Output the (x, y) coordinate of the center of the cell containing the given text.  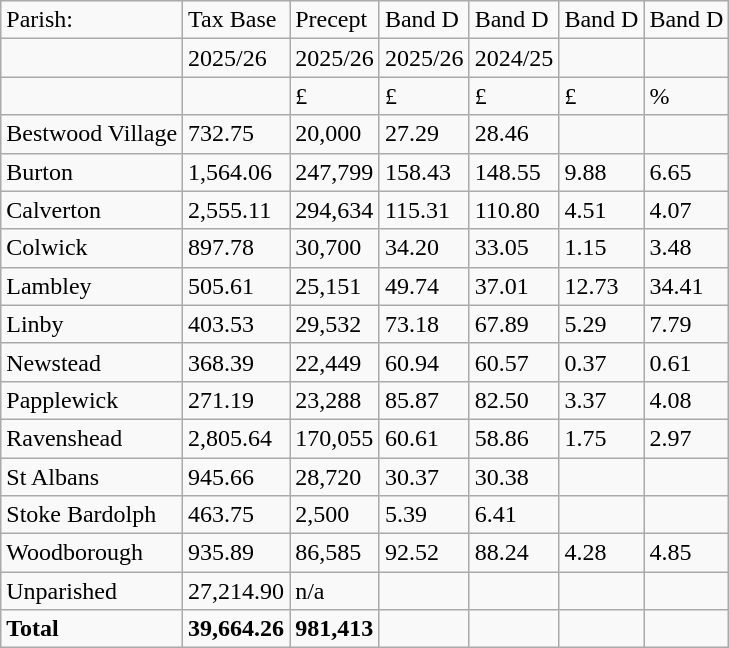
247,799 (335, 172)
30.37 (424, 477)
25,151 (335, 286)
29,532 (335, 324)
Total (92, 629)
28,720 (335, 477)
9.88 (602, 172)
505.61 (236, 286)
2.97 (686, 438)
4.85 (686, 553)
23,288 (335, 400)
463.75 (236, 515)
2,500 (335, 515)
Unparished (92, 591)
945.66 (236, 477)
1,564.06 (236, 172)
49.74 (424, 286)
1.75 (602, 438)
148.55 (514, 172)
Linby (92, 324)
88.24 (514, 553)
Lambley (92, 286)
% (686, 96)
271.19 (236, 400)
67.89 (514, 324)
60.94 (424, 362)
Bestwood Village (92, 134)
2,805.64 (236, 438)
12.73 (602, 286)
73.18 (424, 324)
7.79 (686, 324)
Tax Base (236, 20)
403.53 (236, 324)
92.52 (424, 553)
981,413 (335, 629)
30.38 (514, 477)
82.50 (514, 400)
27.29 (424, 134)
20,000 (335, 134)
1.15 (602, 248)
86,585 (335, 553)
Parish: (92, 20)
0.37 (602, 362)
85.87 (424, 400)
4.07 (686, 210)
60.57 (514, 362)
2,555.11 (236, 210)
Papplewick (92, 400)
170,055 (335, 438)
897.78 (236, 248)
Burton (92, 172)
Calverton (92, 210)
33.05 (514, 248)
3.48 (686, 248)
37.01 (514, 286)
158.43 (424, 172)
Woodborough (92, 553)
5.39 (424, 515)
2024/25 (514, 58)
6.65 (686, 172)
39,664.26 (236, 629)
27,214.90 (236, 591)
4.51 (602, 210)
368.39 (236, 362)
Ravenshead (92, 438)
Precept (335, 20)
30,700 (335, 248)
6.41 (514, 515)
St Albans (92, 477)
0.61 (686, 362)
935.89 (236, 553)
110.80 (514, 210)
732.75 (236, 134)
22,449 (335, 362)
Stoke Bardolph (92, 515)
Newstead (92, 362)
58.86 (514, 438)
3.37 (602, 400)
60.61 (424, 438)
n/a (335, 591)
34.20 (424, 248)
4.28 (602, 553)
Colwick (92, 248)
115.31 (424, 210)
5.29 (602, 324)
34.41 (686, 286)
294,634 (335, 210)
4.08 (686, 400)
28.46 (514, 134)
